Capture the cell that displays the provided text and extract its [X, Y] central coordinate. 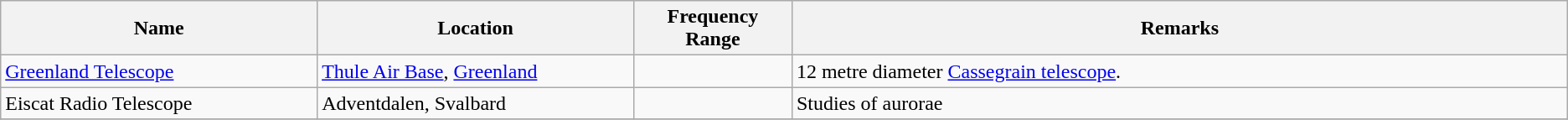
Name [159, 29]
Studies of aurorae [1179, 103]
Thule Air Base, Greenland [476, 71]
Remarks [1179, 29]
Adventdalen, Svalbard [476, 103]
Greenland Telescope [159, 71]
12 metre diameter Cassegrain telescope. [1179, 71]
Location [476, 29]
Frequency Range [712, 29]
Eiscat Radio Telescope [159, 103]
